Determine the (X, Y) coordinate at the center of the cell enclosing the given text.  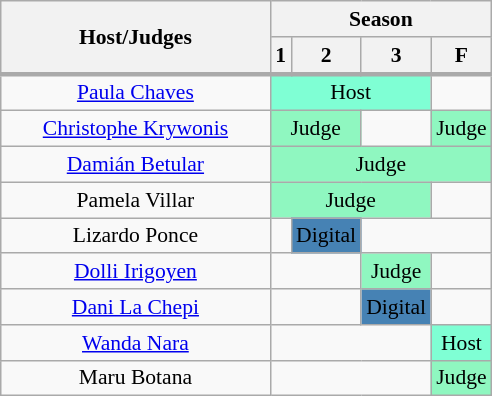
Pamela Villar (136, 200)
F (461, 56)
Maru Botana (136, 378)
Wanda Nara (136, 343)
2 (326, 56)
Dani La Chepi (136, 307)
Dolli Irigoyen (136, 272)
Lizardo Ponce (136, 236)
Host/Judges (136, 38)
Season (381, 19)
Christophe Krywonis (136, 129)
Paula Chaves (136, 92)
1 (280, 56)
3 (396, 56)
Damián Betular (136, 165)
